Identify which cell holds the provided text, then report its [X, Y] central coordinate. 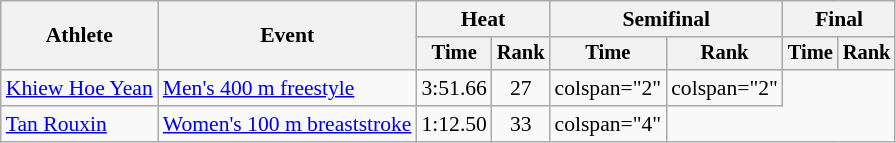
1:12.50 [454, 124]
Tan Rouxin [80, 124]
Semifinal [666, 19]
27 [521, 88]
Women's 100 m breaststroke [288, 124]
Heat [482, 19]
Athlete [80, 36]
Final [839, 19]
colspan="4" [608, 124]
Men's 400 m freestyle [288, 88]
Event [288, 36]
33 [521, 124]
3:51.66 [454, 88]
Khiew Hoe Yean [80, 88]
